Provide the [x, y] coordinate of the cell's center where the given text is located.  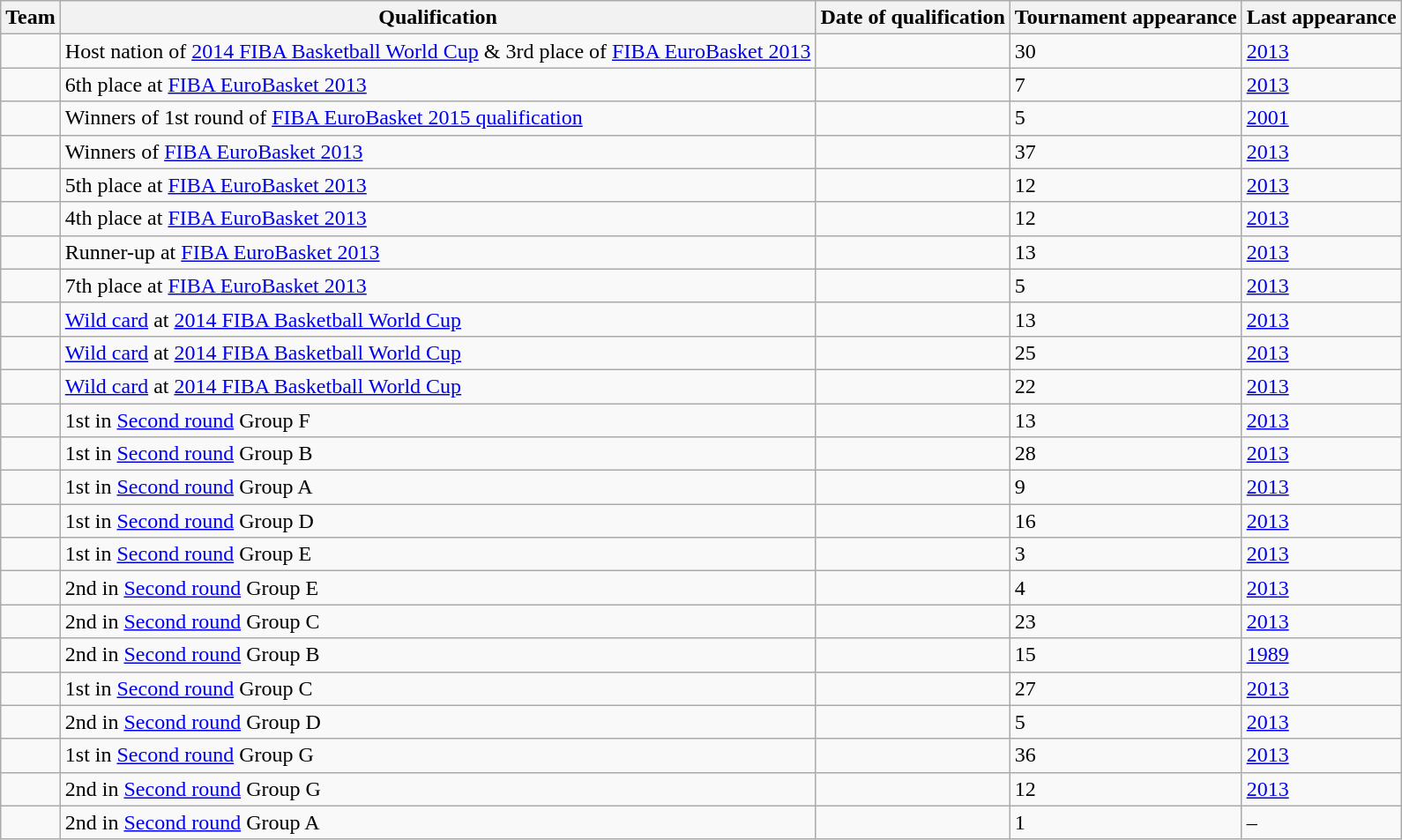
1 [1125, 822]
1st in Second round Group B [437, 454]
1st in Second round Group G [437, 755]
37 [1125, 152]
2nd in Second round Group A [437, 822]
3 [1125, 554]
6th place at FIBA EuroBasket 2013 [437, 85]
1st in Second round Group F [437, 420]
Host nation of 2014 FIBA Basketball World Cup & 3rd place of FIBA EuroBasket 2013 [437, 51]
Date of qualification [913, 18]
2nd in Second round Group E [437, 588]
– [1321, 822]
1st in Second round Group A [437, 487]
Qualification [437, 18]
Winners of 1st round of FIBA EuroBasket 2015 qualification [437, 118]
2nd in Second round Group D [437, 722]
7th place at FIBA EuroBasket 2013 [437, 286]
1st in Second round Group D [437, 521]
25 [1125, 353]
5th place at FIBA EuroBasket 2013 [437, 185]
23 [1125, 621]
Tournament appearance [1125, 18]
2nd in Second round Group B [437, 655]
2001 [1321, 118]
28 [1125, 454]
1st in Second round Group C [437, 688]
4th place at FIBA EuroBasket 2013 [437, 219]
36 [1125, 755]
7 [1125, 85]
1989 [1321, 655]
30 [1125, 51]
15 [1125, 655]
Winners of FIBA EuroBasket 2013 [437, 152]
4 [1125, 588]
Last appearance [1321, 18]
16 [1125, 521]
2nd in Second round Group G [437, 789]
1st in Second round Group E [437, 554]
9 [1125, 487]
Runner-up at FIBA EuroBasket 2013 [437, 252]
27 [1125, 688]
Team [31, 18]
2nd in Second round Group C [437, 621]
22 [1125, 386]
